Provide the (X, Y) coordinate of the cell's center where the given text is located.  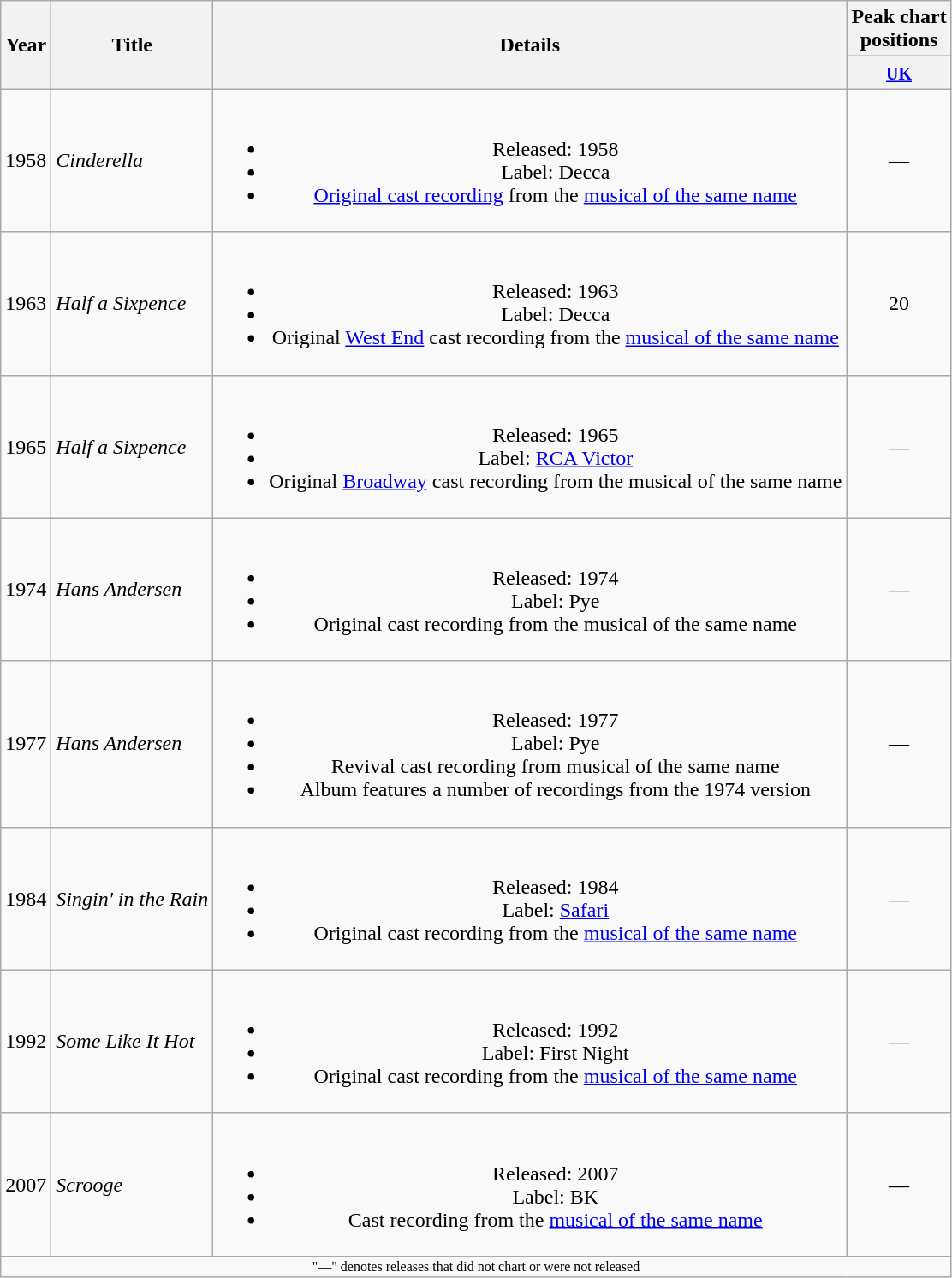
Scrooge (132, 1185)
1984 (26, 899)
1977 (26, 744)
20 (899, 303)
1958 (26, 161)
UK (899, 73)
Released: 1965Label: RCA VictorOriginal Broadway cast recording from the musical of the same name (530, 447)
1965 (26, 447)
Some Like It Hot (132, 1041)
Peak chartpositions (899, 29)
Released: 1958Label: DeccaOriginal cast recording from the musical of the same name (530, 161)
Year (26, 45)
Released: 1977Label: PyeRevival cast recording from musical of the same nameAlbum features a number of recordings from the 1974 version (530, 744)
"—" denotes releases that did not chart or were not released (476, 1266)
Released: 1974Label: PyeOriginal cast recording from the musical of the same name (530, 589)
Released: 1992Label: First NightOriginal cast recording from the musical of the same name (530, 1041)
Details (530, 45)
Singin' in the Rain (132, 899)
Released: 2007Label: BKCast recording from the musical of the same name (530, 1185)
1992 (26, 1041)
1974 (26, 589)
Released: 1984Label: SafariOriginal cast recording from the musical of the same name (530, 899)
Released: 1963Label: DeccaOriginal West End cast recording from the musical of the same name (530, 303)
Title (132, 45)
Cinderella (132, 161)
2007 (26, 1185)
1963 (26, 303)
